Detect which cell encompasses the target text, then output its (X, Y) center coordinate. 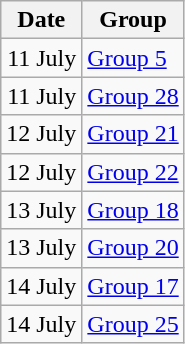
Group (133, 20)
Group 5 (133, 58)
Group 17 (133, 286)
Group 21 (133, 134)
Group 28 (133, 96)
Group 25 (133, 324)
Group 22 (133, 172)
Group 20 (133, 248)
Date (42, 20)
Group 18 (133, 210)
